Identify which cell holds the provided text, then report its [X, Y] central coordinate. 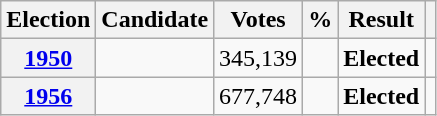
Candidate [155, 20]
Votes [258, 20]
Election [48, 20]
677,748 [258, 96]
345,139 [258, 58]
Result [382, 20]
1950 [48, 58]
1956 [48, 96]
% [320, 20]
